Capture the cell that displays the provided text and extract its [x, y] central coordinate. 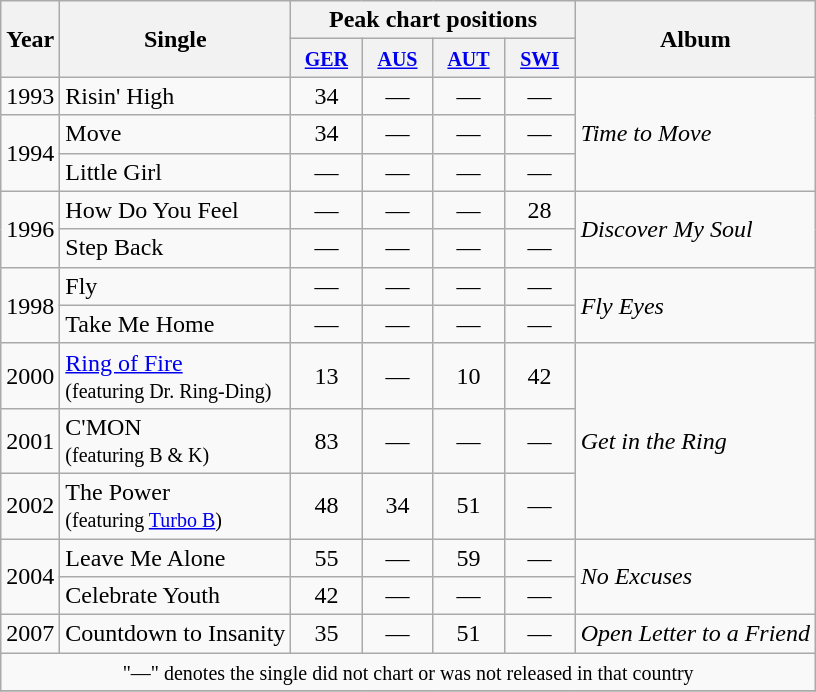
2002 [30, 506]
Little Girl [176, 172]
59 [468, 557]
Year [30, 39]
Risin' High [176, 96]
2001 [30, 440]
2007 [30, 634]
AUT [468, 58]
GER [326, 58]
48 [326, 506]
Countdown to Insanity [176, 634]
Fly Eyes [695, 305]
Album [695, 39]
Open Letter to a Friend [695, 634]
10 [468, 376]
13 [326, 376]
Ring of Fire(featuring Dr. Ring-Ding) [176, 376]
"—" denotes the single did not chart or was not released in that country [408, 672]
1998 [30, 305]
83 [326, 440]
AUS [398, 58]
Get in the Ring [695, 440]
Peak chart positions [433, 20]
The Power(featuring Turbo B) [176, 506]
SWI [540, 58]
28 [540, 210]
Discover My Soul [695, 229]
Take Me Home [176, 324]
C'MON(featuring B & K) [176, 440]
2004 [30, 576]
1994 [30, 153]
1996 [30, 229]
Step Back [176, 248]
55 [326, 557]
Celebrate Youth [176, 596]
1993 [30, 96]
Leave Me Alone [176, 557]
2000 [30, 376]
Move [176, 134]
Single [176, 39]
Time to Move [695, 134]
How Do You Feel [176, 210]
35 [326, 634]
No Excuses [695, 576]
Fly [176, 286]
